From the cell containing the given text, extract its center point as (X, Y) coordinate. 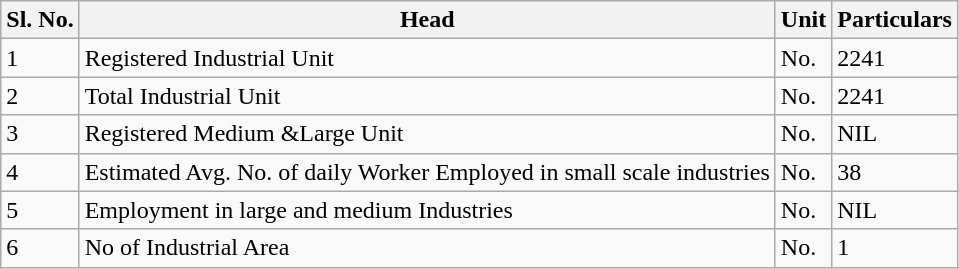
Head (427, 20)
4 (40, 172)
38 (895, 172)
6 (40, 248)
2 (40, 96)
Unit (803, 20)
5 (40, 210)
Registered Medium &Large Unit (427, 134)
No of Industrial Area (427, 248)
Total Industrial Unit (427, 96)
Sl. No. (40, 20)
Particulars (895, 20)
3 (40, 134)
Estimated Avg. No. of daily Worker Employed in small scale industries (427, 172)
Employment in large and medium Industries (427, 210)
Registered Industrial Unit (427, 58)
